Detect which cell encompasses the target text, then output its [x, y] center coordinate. 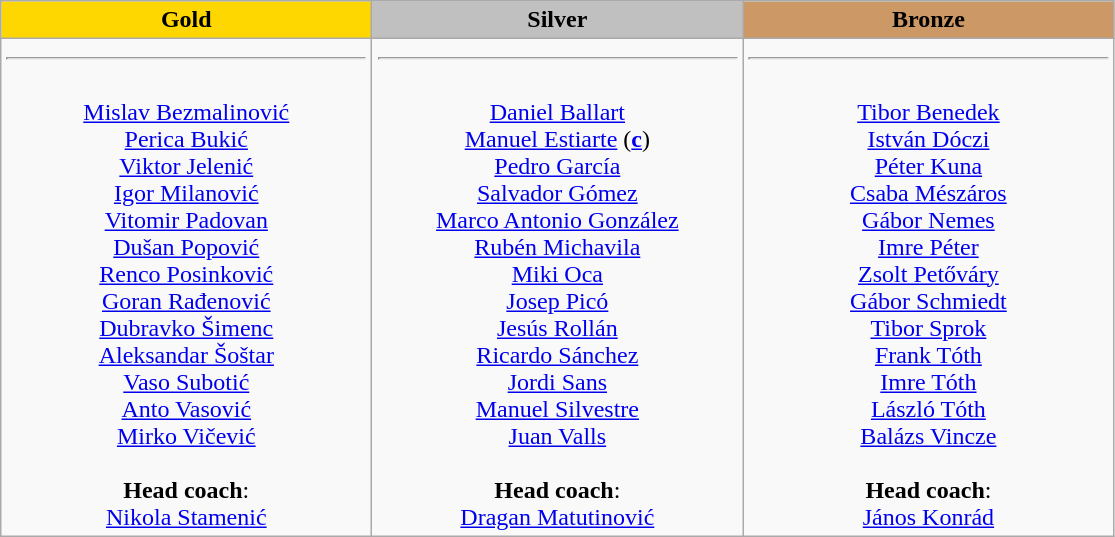
Gold [186, 20]
Silver [558, 20]
Bronze [928, 20]
